Return the (X, Y) coordinate for the center point of the cell that contains the specified text.  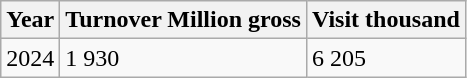
6 205 (386, 58)
Visit thousand (386, 20)
2024 (30, 58)
Turnover Million gross (184, 20)
Year (30, 20)
1 930 (184, 58)
